Extract the (X, Y) coordinate from the center of the cell holding the provided text.  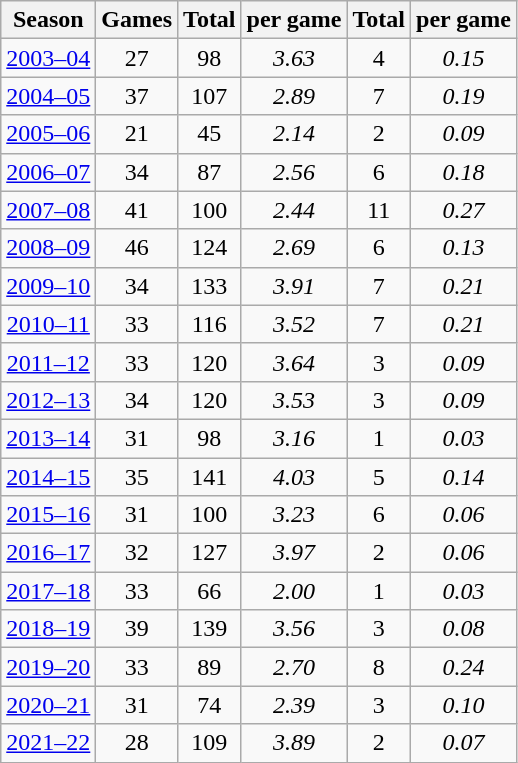
2007–08 (48, 210)
0.08 (464, 629)
0.27 (464, 210)
3.89 (294, 743)
32 (137, 553)
2009–10 (48, 286)
2019–20 (48, 667)
2008–09 (48, 248)
2.44 (294, 210)
2006–07 (48, 172)
Season (48, 20)
2018–19 (48, 629)
45 (210, 134)
21 (137, 134)
2012–13 (48, 400)
0.14 (464, 477)
0.18 (464, 172)
3.53 (294, 400)
0.13 (464, 248)
37 (137, 96)
116 (210, 324)
4 (379, 58)
124 (210, 248)
3.56 (294, 629)
2.39 (294, 705)
2.14 (294, 134)
2010–11 (48, 324)
139 (210, 629)
2021–22 (48, 743)
2011–12 (48, 362)
127 (210, 553)
109 (210, 743)
0.07 (464, 743)
2.56 (294, 172)
3.16 (294, 438)
3.63 (294, 58)
0.15 (464, 58)
2.89 (294, 96)
2017–18 (48, 591)
39 (137, 629)
2.00 (294, 591)
133 (210, 286)
46 (137, 248)
0.24 (464, 667)
2015–16 (48, 515)
0.19 (464, 96)
2020–21 (48, 705)
8 (379, 667)
87 (210, 172)
2.69 (294, 248)
2016–17 (48, 553)
2014–15 (48, 477)
2004–05 (48, 96)
3.52 (294, 324)
5 (379, 477)
3.91 (294, 286)
28 (137, 743)
3.23 (294, 515)
2003–04 (48, 58)
141 (210, 477)
35 (137, 477)
107 (210, 96)
2013–14 (48, 438)
74 (210, 705)
0.10 (464, 705)
66 (210, 591)
3.64 (294, 362)
3.97 (294, 553)
89 (210, 667)
Games (137, 20)
11 (379, 210)
41 (137, 210)
4.03 (294, 477)
2005–06 (48, 134)
2.70 (294, 667)
27 (137, 58)
